Provide the (X, Y) coordinate of the cell's center where the given text is located.  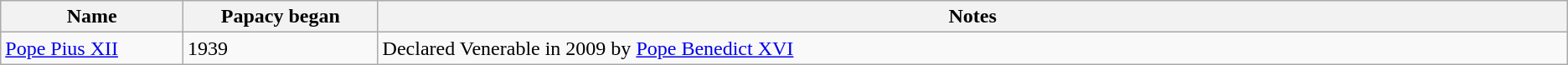
Notes (972, 17)
Name (92, 17)
1939 (281, 48)
Declared Venerable in 2009 by Pope Benedict XVI (972, 48)
Papacy began (281, 17)
Pope Pius XII (92, 48)
